For the text-containing cell, return its midpoint in [X, Y] coordinate format. 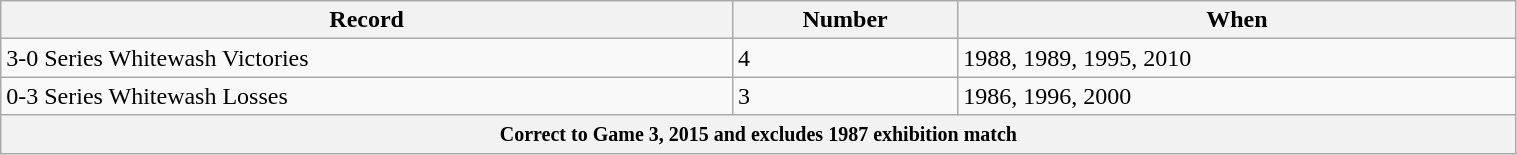
3-0 Series Whitewash Victories [367, 58]
0-3 Series Whitewash Losses [367, 96]
Record [367, 20]
When [1237, 20]
Correct to Game 3, 2015 and excludes 1987 exhibition match [758, 134]
1988, 1989, 1995, 2010 [1237, 58]
4 [846, 58]
1986, 1996, 2000 [1237, 96]
Number [846, 20]
3 [846, 96]
